Detect which cell encompasses the target text, then output its (X, Y) center coordinate. 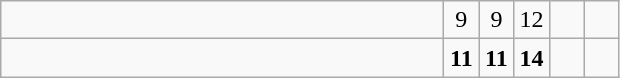
14 (532, 58)
12 (532, 20)
